Provide the (X, Y) coordinate of the cell's center where the given text is located.  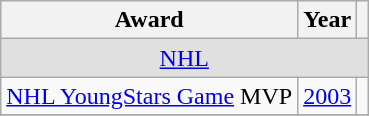
Year (328, 20)
2003 (328, 96)
Award (150, 20)
NHL YoungStars Game MVP (150, 96)
NHL (184, 58)
